Determine the (x, y) coordinate at the center of the cell enclosing the given text.  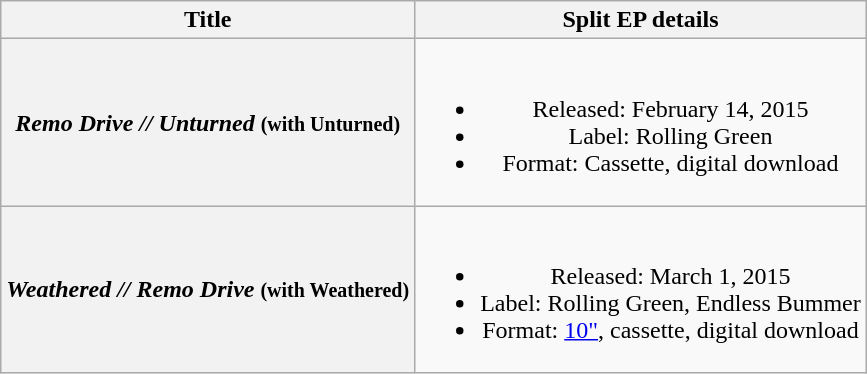
Weathered // Remo Drive (with Weathered) (208, 290)
Remo Drive // Unturned (with Unturned) (208, 122)
Title (208, 20)
Released: March 1, 2015Label: Rolling Green, Endless BummerFormat: 10", cassette, digital download (641, 290)
Split EP details (641, 20)
Released: February 14, 2015Label: Rolling GreenFormat: Cassette, digital download (641, 122)
